Provide the (X, Y) coordinate of the cell's center where the given text is located.  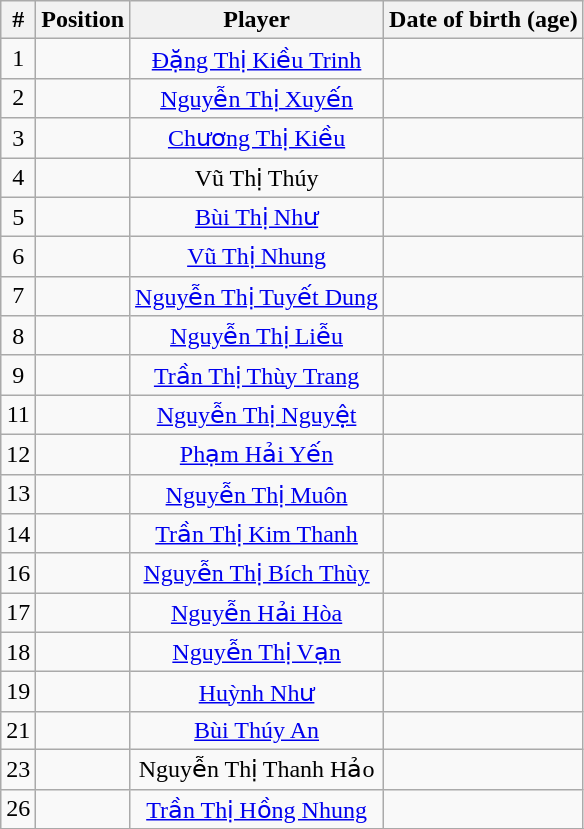
Đặng Thị Kiều Trinh (257, 59)
5 (18, 217)
12 (18, 454)
Date of birth (age) (484, 20)
Player (257, 20)
26 (18, 809)
Nguyễn Thị Tuyết Dung (257, 296)
21 (18, 730)
16 (18, 573)
19 (18, 692)
Huỳnh Như (257, 692)
14 (18, 534)
6 (18, 257)
Vũ Thị Thúy (257, 178)
Bùi Thị Như (257, 217)
7 (18, 296)
2 (18, 98)
Nguyễn Thị Thanh Hảo (257, 769)
13 (18, 494)
23 (18, 769)
Trần Thị Hồng Nhung (257, 809)
4 (18, 178)
18 (18, 652)
Nguyễn Thị Nguyệt (257, 415)
Phạm Hải Yến (257, 454)
Nguyễn Thị Bích Thùy (257, 573)
Trần Thị Thùy Trang (257, 375)
Bùi Thúy An (257, 730)
3 (18, 138)
Nguyễn Thị Muôn (257, 494)
Vũ Thị Nhung (257, 257)
Nguyễn Thị Vạn (257, 652)
11 (18, 415)
Nguyễn Thị Liễu (257, 336)
Trần Thị Kim Thanh (257, 534)
Nguyễn Thị Xuyến (257, 98)
# (18, 20)
9 (18, 375)
8 (18, 336)
17 (18, 613)
1 (18, 59)
Chương Thị Kiều (257, 138)
Position (83, 20)
Nguyễn Hải Hòa (257, 613)
